Provide the [X, Y] coordinate of the cell's center where the given text is located.  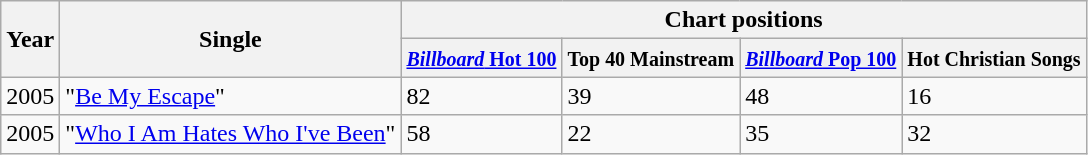
Chart positions [744, 20]
Top 40 Mainstream [651, 58]
39 [651, 96]
Billboard Pop 100 [821, 58]
58 [482, 134]
32 [994, 134]
22 [651, 134]
Year [30, 39]
48 [821, 96]
"Who I Am Hates Who I've Been" [230, 134]
Single [230, 39]
16 [994, 96]
Billboard Hot 100 [482, 58]
Hot Christian Songs [994, 58]
35 [821, 134]
"Be My Escape" [230, 96]
82 [482, 96]
